Extract the (X, Y) coordinate from the center of the cell holding the provided text.  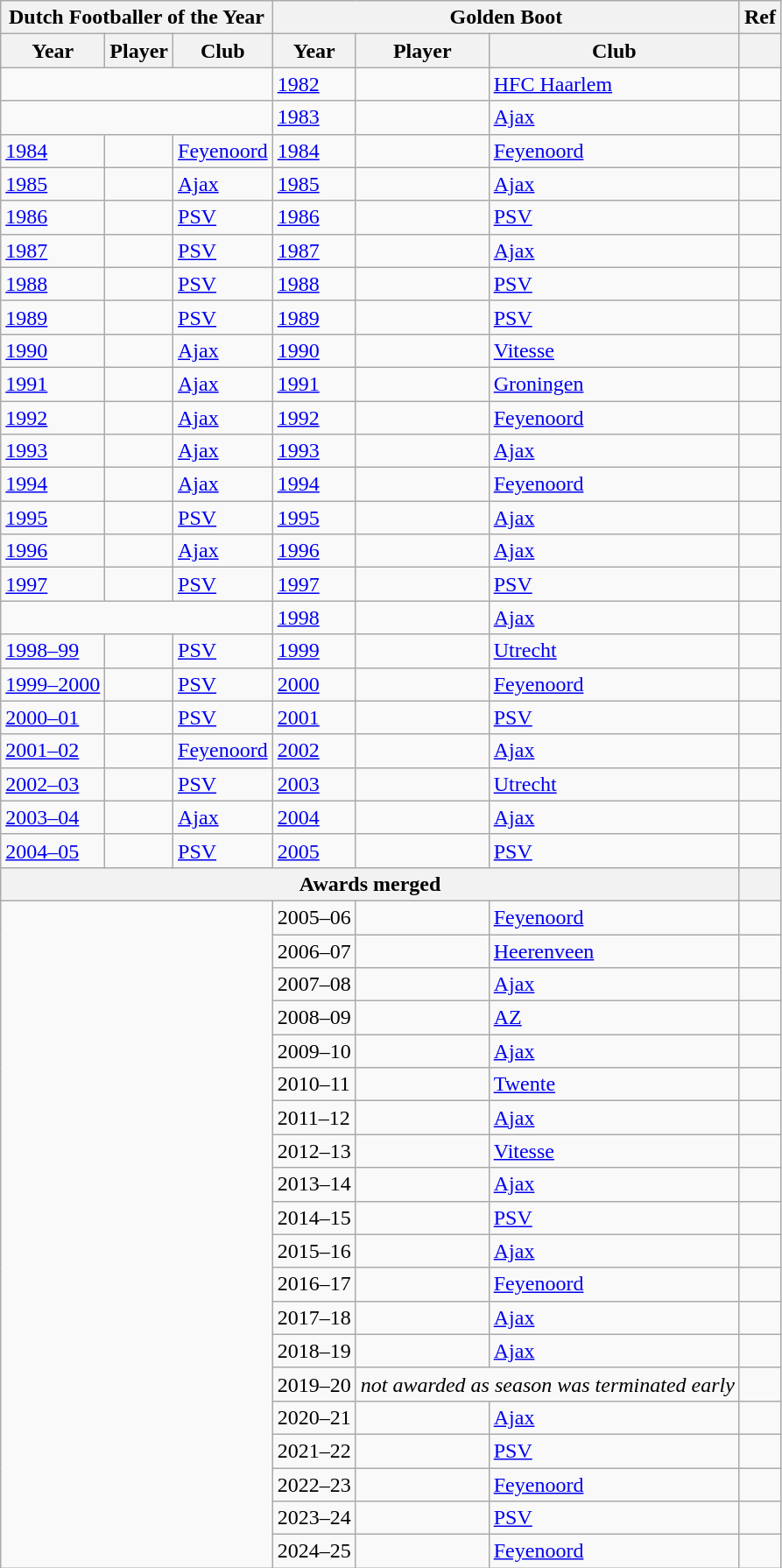
1982 (314, 84)
2001 (314, 717)
2002–03 (53, 784)
2004–05 (53, 851)
2000 (314, 684)
2009–10 (314, 1051)
2004 (314, 817)
2000–01 (53, 717)
2010–11 (314, 1084)
2007–08 (314, 985)
1983 (314, 117)
2001–02 (53, 751)
2014–15 (314, 1218)
2015–16 (314, 1251)
Heerenveen (614, 950)
2003 (314, 784)
not awarded as season was terminated early (547, 1384)
1998–99 (53, 651)
2021–22 (314, 1451)
HFC Haarlem (614, 84)
AZ (614, 1018)
2016–17 (314, 1284)
2002 (314, 751)
2023–24 (314, 1518)
Dutch Footballer of the Year (137, 18)
2005–06 (314, 917)
2022–23 (314, 1485)
Awards merged (370, 884)
2003–04 (53, 817)
1998 (314, 618)
1999 (314, 651)
2011–12 (314, 1118)
Ref (760, 18)
Golden Boot (506, 18)
2006–07 (314, 950)
2005 (314, 851)
1999–2000 (53, 684)
2013–14 (314, 1184)
2012–13 (314, 1151)
2008–09 (314, 1018)
2024–25 (314, 1551)
2019–20 (314, 1384)
Twente (614, 1084)
2018–19 (314, 1351)
2017–18 (314, 1317)
Groningen (614, 384)
2020–21 (314, 1417)
